Pinpoint the cell where the given text exists, returning its [X, Y] midpoint coordinate. 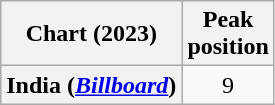
9 [228, 85]
Peakposition [228, 34]
Chart (2023) [92, 34]
India (Billboard) [92, 85]
